Find where the given text appears and provide that cell's center as (X, Y) coordinate. 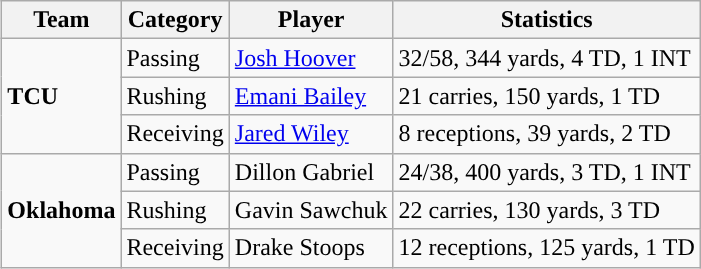
22 carries, 130 yards, 3 TD (546, 210)
Emani Bailey (311, 96)
8 receptions, 39 yards, 2 TD (546, 134)
Oklahoma (62, 210)
24/38, 400 yards, 3 TD, 1 INT (546, 172)
Gavin Sawchuk (311, 210)
Jared Wiley (311, 134)
Statistics (546, 20)
Josh Hoover (311, 58)
Player (311, 20)
21 carries, 150 yards, 1 TD (546, 96)
Category (175, 20)
12 receptions, 125 yards, 1 TD (546, 248)
TCU (62, 96)
Drake Stoops (311, 248)
Dillon Gabriel (311, 172)
Team (62, 20)
32/58, 344 yards, 4 TD, 1 INT (546, 58)
